Extract the [X, Y] coordinate from the center of the cell holding the provided text.  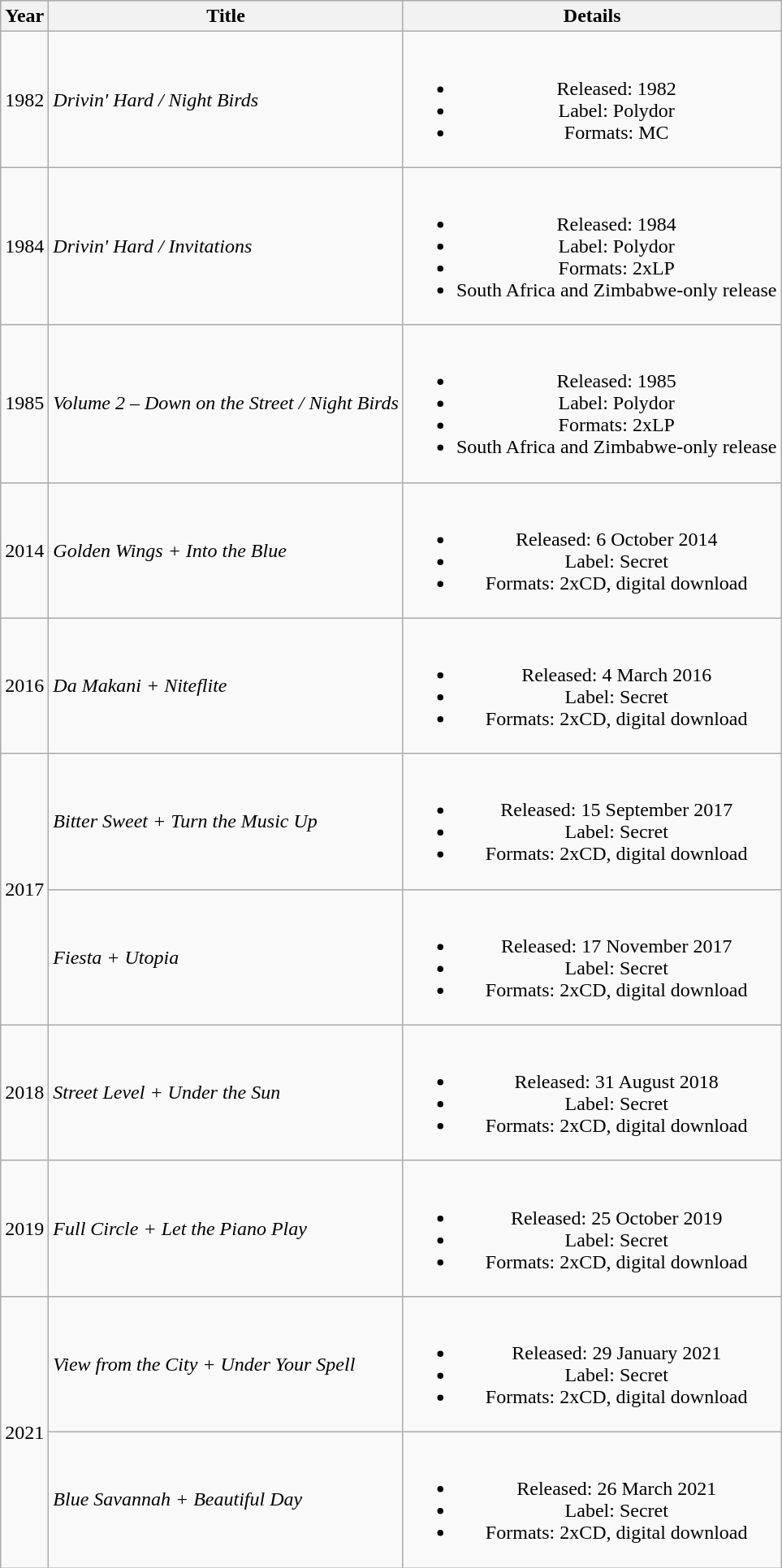
Released: 17 November 2017Label: SecretFormats: 2xCD, digital download [592, 957]
2017 [24, 889]
Title [226, 16]
Released: 15 September 2017Label: SecretFormats: 2xCD, digital download [592, 822]
Street Level + Under the Sun [226, 1093]
Da Makani + Niteflite [226, 685]
2016 [24, 685]
2018 [24, 1093]
Released: 4 March 2016Label: SecretFormats: 2xCD, digital download [592, 685]
Drivin' Hard / Night Birds [226, 99]
Released: 31 August 2018Label: SecretFormats: 2xCD, digital download [592, 1093]
2021 [24, 1432]
Details [592, 16]
Volume 2 – Down on the Street / Night Birds [226, 404]
2014 [24, 551]
1985 [24, 404]
Released: 1984Label: PolydorFormats: 2xLPSouth Africa and Zimbabwe-only release [592, 246]
Bitter Sweet + Turn the Music Up [226, 822]
Fiesta + Utopia [226, 957]
Released: 26 March 2021Label: SecretFormats: 2xCD, digital download [592, 1499]
2019 [24, 1228]
1984 [24, 246]
Drivin' Hard / Invitations [226, 246]
Released: 25 October 2019Label: SecretFormats: 2xCD, digital download [592, 1228]
Blue Savannah + Beautiful Day [226, 1499]
Year [24, 16]
Released: 6 October 2014Label: SecretFormats: 2xCD, digital download [592, 551]
1982 [24, 99]
Full Circle + Let the Piano Play [226, 1228]
Released: 29 January 2021Label: SecretFormats: 2xCD, digital download [592, 1364]
Released: 1985Label: PolydorFormats: 2xLPSouth Africa and Zimbabwe-only release [592, 404]
View from the City + Under Your Spell [226, 1364]
Released: 1982Label: PolydorFormats: MC [592, 99]
Golden Wings + Into the Blue [226, 551]
